From the cell containing the given text, extract its center point as (X, Y) coordinate. 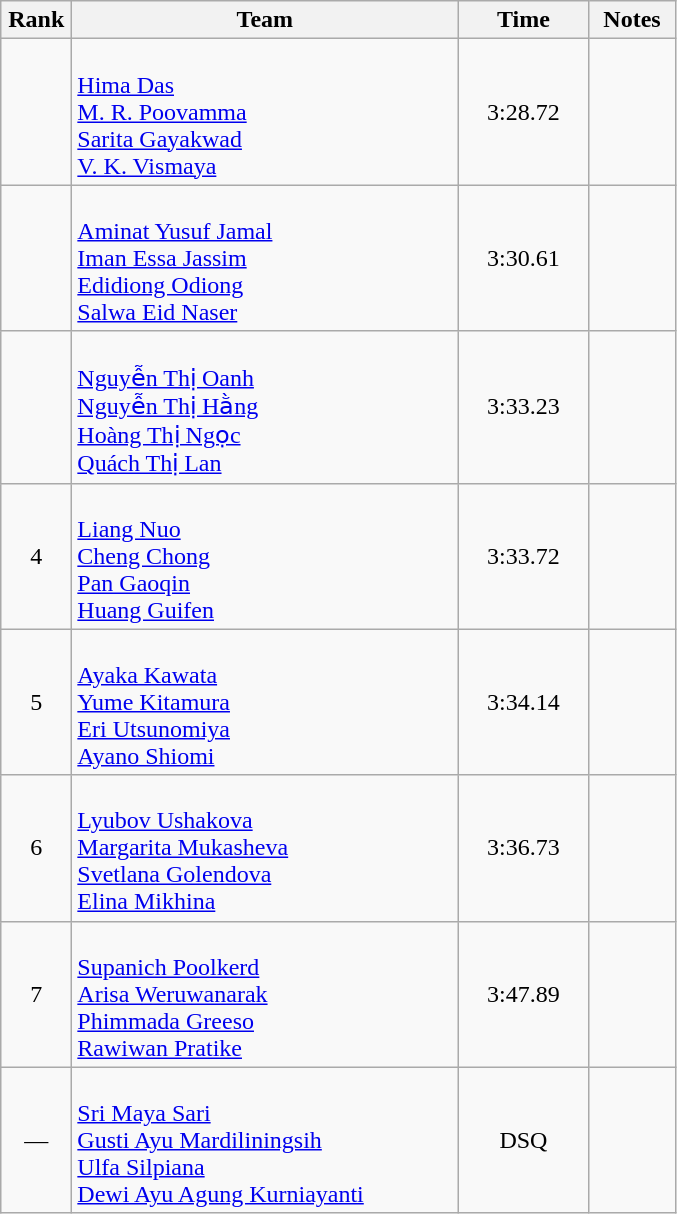
DSQ (524, 1140)
3:28.72 (524, 112)
Team (265, 20)
Nguyễn Thị OanhNguyễn Thị HằngHoàng Thị NgọcQuách Thị Lan (265, 407)
3:34.14 (524, 702)
3:36.73 (524, 848)
5 (36, 702)
7 (36, 994)
3:33.23 (524, 407)
3:33.72 (524, 556)
Ayaka KawataYume KitamuraEri UtsunomiyaAyano Shiomi (265, 702)
3:30.61 (524, 258)
4 (36, 556)
Sri Maya SariGusti Ayu MardiliningsihUlfa SilpianaDewi Ayu Agung Kurniayanti (265, 1140)
Supanich PoolkerdArisa WeruwanarakPhimmada GreesoRawiwan Pratike (265, 994)
3:47.89 (524, 994)
Time (524, 20)
Rank (36, 20)
Liang NuoCheng ChongPan GaoqinHuang Guifen (265, 556)
— (36, 1140)
Lyubov UshakovaMargarita MukashevaSvetlana GolendovaElina Mikhina (265, 848)
Aminat Yusuf JamalIman Essa JassimEdidiong OdiongSalwa Eid Naser (265, 258)
6 (36, 848)
Notes (632, 20)
Hima DasM. R. PoovammaSarita GayakwadV. K. Vismaya (265, 112)
